Determine the [X, Y] coordinate at the center of the cell enclosing the given text.  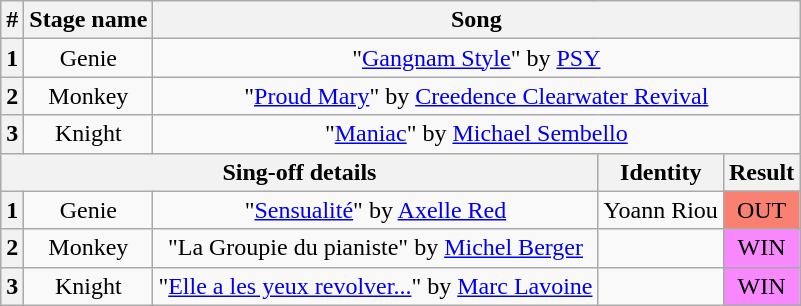
OUT [761, 210]
"Elle a les yeux revolver..." by Marc Lavoine [376, 286]
Stage name [88, 20]
Sing-off details [300, 172]
Identity [660, 172]
"La Groupie du pianiste" by Michel Berger [376, 248]
Yoann Riou [660, 210]
"Sensualité" by Axelle Red [376, 210]
"Proud Mary" by Creedence Clearwater Revival [476, 96]
# [12, 20]
Song [476, 20]
Result [761, 172]
"Gangnam Style" by PSY [476, 58]
"Maniac" by Michael Sembello [476, 134]
